Locate the cell with the specified text and output its [x, y] center coordinate. 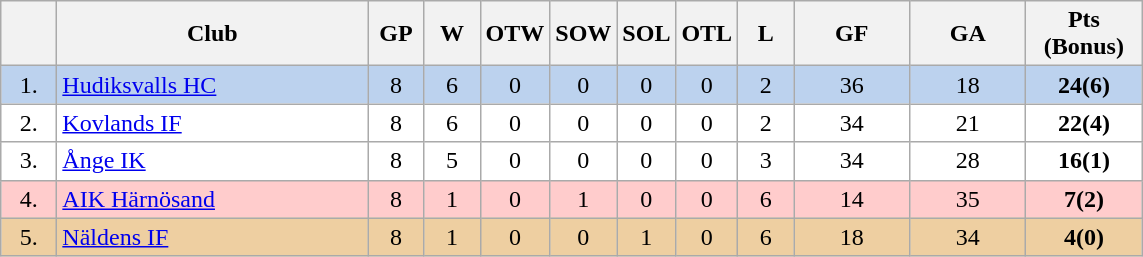
3 [766, 161]
4. [29, 199]
5 [452, 161]
1. [29, 85]
GP [396, 34]
L [766, 34]
W [452, 34]
21 [968, 123]
Club [212, 34]
SOL [646, 34]
GF [852, 34]
OTL [707, 34]
22(4) [1084, 123]
OTW [515, 34]
Kovlands IF [212, 123]
Ånge IK [212, 161]
2. [29, 123]
7(2) [1084, 199]
3. [29, 161]
36 [852, 85]
4(0) [1084, 237]
Pts (Bonus) [1084, 34]
SOW [584, 34]
GA [968, 34]
35 [968, 199]
Hudiksvalls HC [212, 85]
5. [29, 237]
28 [968, 161]
AIK Härnösand [212, 199]
24(6) [1084, 85]
Näldens IF [212, 237]
14 [852, 199]
16(1) [1084, 161]
